Output the (X, Y) coordinate of the center of the cell containing the given text.  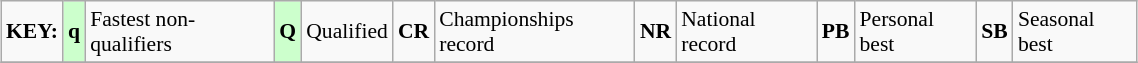
Fastest non-qualifiers (180, 32)
Q (288, 32)
National record (746, 32)
q (74, 32)
KEY: (32, 32)
NR (656, 32)
Qualified (347, 32)
CR (414, 32)
Championships record (534, 32)
Personal best (916, 32)
PB (836, 32)
SB (994, 32)
Seasonal best (1075, 32)
